Detect which cell encompasses the target text, then output its [X, Y] center coordinate. 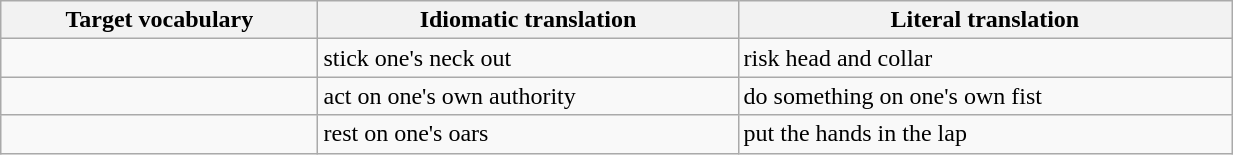
put the hands in the lap [985, 134]
stick one's neck out [528, 58]
do something on one's own fist [985, 96]
act on one's own authority [528, 96]
Literal translation [985, 20]
Idiomatic translation [528, 20]
Target vocabulary [160, 20]
risk head and collar [985, 58]
rest on one's oars [528, 134]
